Scan for the cell matching the given text and deliver its (X, Y) coordinate at center. 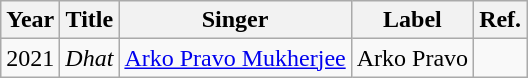
Label (412, 20)
Arko Pravo Mukherjee (235, 58)
Ref. (500, 20)
Arko Pravo (412, 58)
Title (90, 20)
Year (30, 20)
Dhat (90, 58)
Singer (235, 20)
2021 (30, 58)
